Find where the given text appears and provide that cell's center as [X, Y] coordinate. 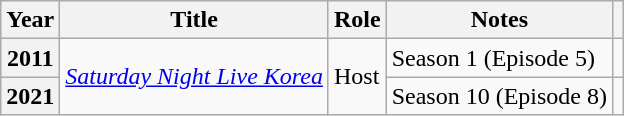
Title [194, 20]
Host [357, 77]
Year [30, 20]
Season 1 (Episode 5) [499, 58]
Saturday Night Live Korea [194, 77]
Role [357, 20]
Season 10 (Episode 8) [499, 96]
2021 [30, 96]
Notes [499, 20]
2011 [30, 58]
